Find where the given text appears and provide that cell's center as [X, Y] coordinate. 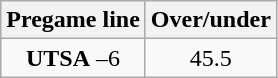
Over/under [210, 20]
Pregame line [74, 20]
UTSA –6 [74, 58]
45.5 [210, 58]
